Pinpoint the cell where the given text exists, returning its [X, Y] midpoint coordinate. 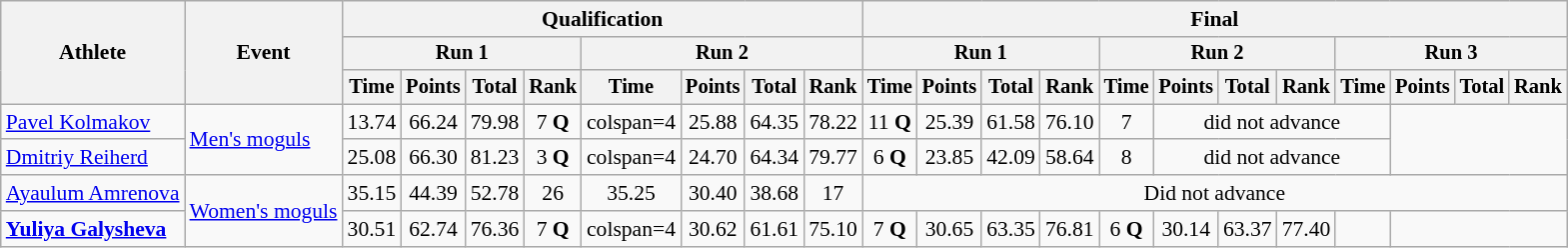
30.14 [1185, 229]
30.40 [713, 193]
Women's moguls [264, 210]
58.64 [1069, 158]
25.88 [713, 122]
24.70 [713, 158]
13.74 [372, 122]
64.34 [774, 158]
78.22 [833, 122]
Event [264, 52]
76.81 [1069, 229]
77.40 [1307, 229]
11 Q [889, 122]
17 [833, 193]
Dmitriy Reiherd [93, 158]
30.51 [372, 229]
61.61 [774, 229]
76.36 [496, 229]
Did not advance [1215, 193]
26 [553, 193]
23.85 [949, 158]
64.35 [774, 122]
Run 3 [1451, 54]
52.78 [496, 193]
7 [1127, 122]
63.35 [1011, 229]
62.74 [433, 229]
75.10 [833, 229]
35.15 [372, 193]
44.39 [433, 193]
Final [1215, 19]
79.77 [833, 158]
Pavel Kolmakov [93, 122]
66.24 [433, 122]
42.09 [1011, 158]
38.68 [774, 193]
Men's moguls [264, 140]
Ayaulum Amrenova [93, 193]
76.10 [1069, 122]
79.98 [496, 122]
25.39 [949, 122]
66.30 [433, 158]
30.65 [949, 229]
61.58 [1011, 122]
Athlete [93, 52]
8 [1127, 158]
81.23 [496, 158]
30.62 [713, 229]
63.37 [1247, 229]
Qualification [603, 19]
35.25 [632, 193]
3 Q [553, 158]
25.08 [372, 158]
Yuliya Galysheva [93, 229]
